Detect which cell encompasses the target text, then output its [x, y] center coordinate. 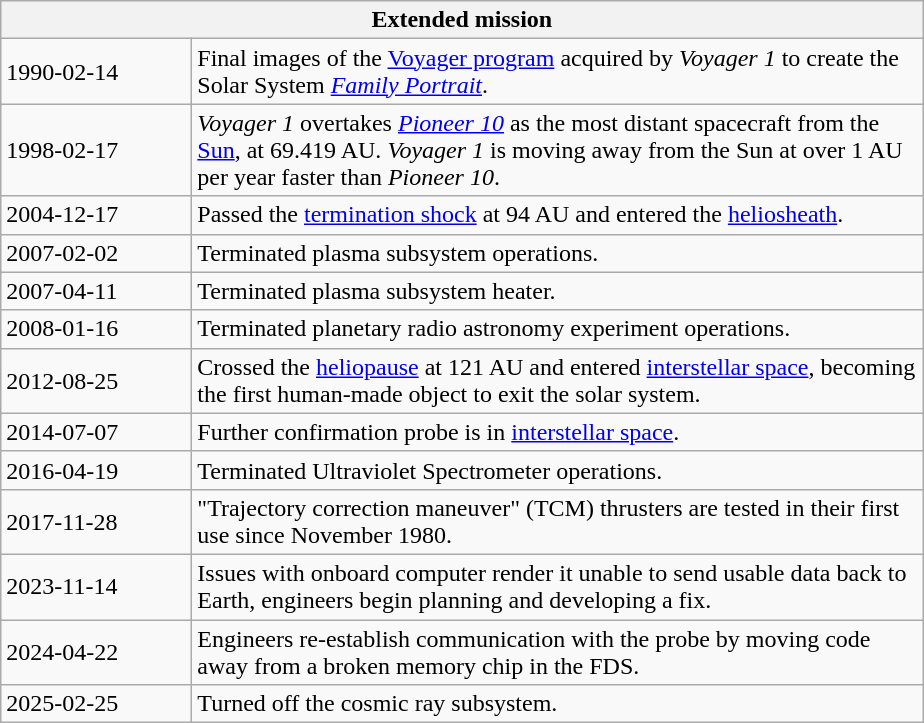
Crossed the heliopause at 121 AU and entered interstellar space, becoming the first human-made object to exit the solar system. [558, 380]
Final images of the Voyager program acquired by Voyager 1 to create the Solar System Family Portrait. [558, 72]
Passed the termination shock at 94 AU and entered the heliosheath. [558, 215]
2007-02-02 [96, 253]
2023-11-14 [96, 586]
Issues with onboard computer render it unable to send usable data back to Earth, engineers begin planning and developing a fix. [558, 586]
2012-08-25 [96, 380]
2017-11-28 [96, 522]
2008-01-16 [96, 329]
2016-04-19 [96, 470]
2004-12-17 [96, 215]
Terminated plasma subsystem heater. [558, 291]
2014-07-07 [96, 432]
Further confirmation probe is in interstellar space. [558, 432]
2025-02-25 [96, 704]
2007-04-11 [96, 291]
2024-04-22 [96, 652]
"Trajectory correction maneuver" (TCM) thrusters are tested in their first use since November 1980. [558, 522]
Turned off the cosmic ray subsystem. [558, 704]
Terminated Ultraviolet Spectrometer operations. [558, 470]
1990-02-14 [96, 72]
Terminated planetary radio astronomy experiment operations. [558, 329]
1998-02-17 [96, 150]
Terminated plasma subsystem operations. [558, 253]
Engineers re-establish communication with the probe by moving code away from a broken memory chip in the FDS. [558, 652]
Extended mission [462, 20]
